Find where the given text appears and provide that cell's center as [x, y] coordinate. 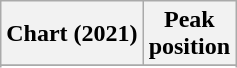
Peakposition [189, 34]
Chart (2021) [72, 34]
